Return [X, Y] of the center of cell containing provided text 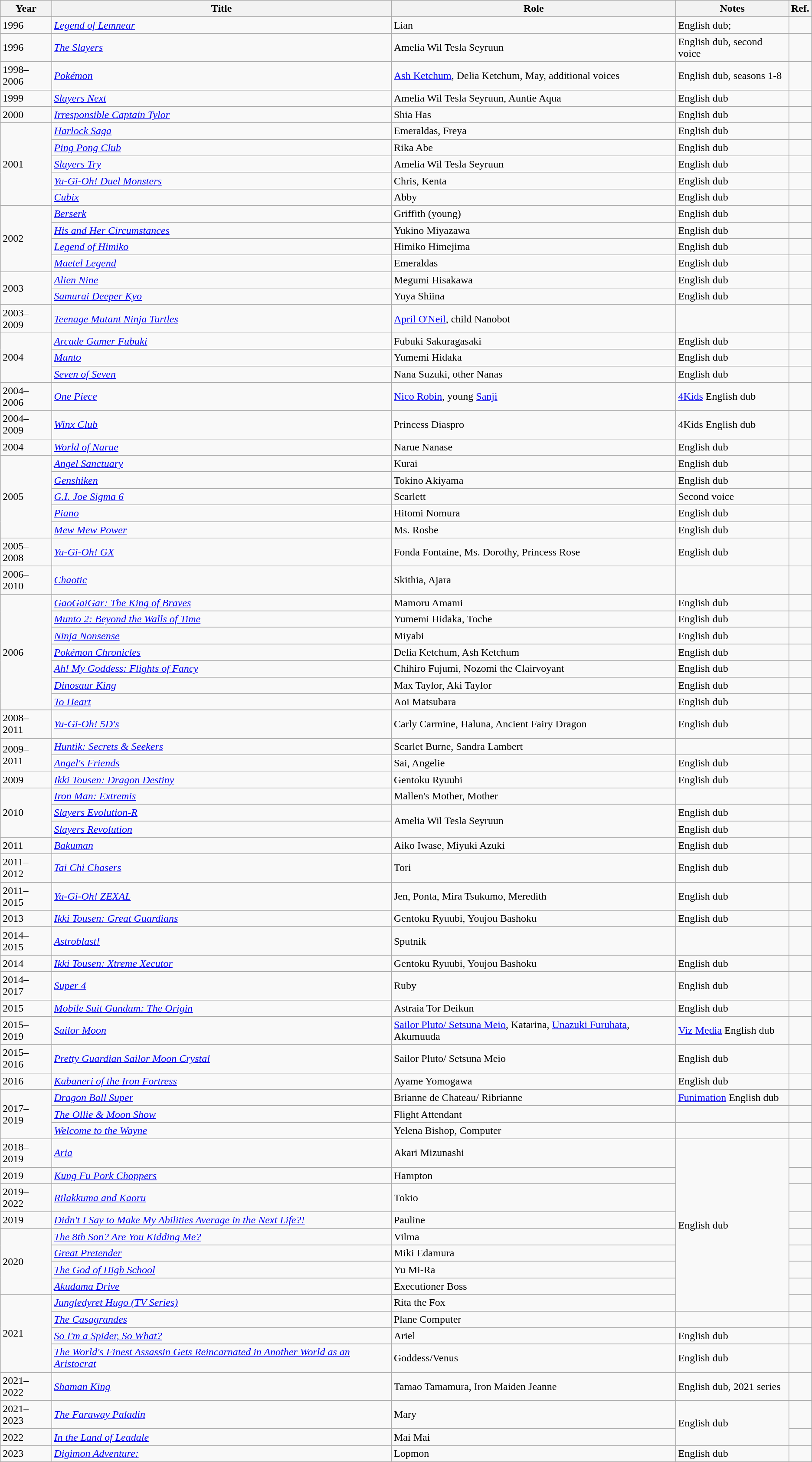
Flight Attendant [534, 1114]
Slayers Try [222, 164]
Year [26, 9]
Viz Media English dub [732, 1030]
2015–2016 [26, 1059]
Tamao Tamamura, Iron Maiden Jeanne [534, 1386]
Genshiken [222, 480]
Ms. Rosbe [534, 530]
2014–2017 [26, 986]
Yelena Bishop, Computer [534, 1130]
One Piece [222, 397]
Ikki Tousen: Dragon Destiny [222, 779]
Yu-Gi-Oh! ZEXAL [222, 897]
English dub; [732, 25]
Ping Pong Club [222, 148]
His and Her Circumstances [222, 230]
Slayers Revolution [222, 829]
Goddess/Venus [534, 1358]
Mamoru Amami [534, 603]
Pokémon [222, 76]
Emeraldas, Freya [534, 131]
Slayers Evolution-R [222, 812]
Rita the Fox [534, 1303]
Sailor Pluto/ Setsuna Meio [534, 1059]
Ikki Tousen: Great Guardians [222, 919]
Miyabi [534, 636]
Legend of Lemnear [222, 25]
Super 4 [222, 986]
2002 [26, 238]
Jen, Ponta, Mira Tsukumo, Meredith [534, 897]
Yu-Gi-Oh! 5D's [222, 724]
Funimation English dub [732, 1097]
English dub, seasons 1-8 [732, 76]
1999 [26, 98]
Plane Computer [534, 1319]
2013 [26, 919]
Yumemi Hidaka [534, 358]
Akari Mizunashi [534, 1153]
Aiko Iwase, Miyuki Azuki [534, 846]
Sailor Moon [222, 1030]
World of Narue [222, 447]
The God of High School [222, 1270]
2005–2008 [26, 552]
Delia Ketchum, Ash Ketchum [534, 652]
Narue Nanase [534, 447]
Scarlet Burne, Sandra Lambert [534, 746]
Brianne de Chateau/ Ribrianne [534, 1097]
Tokino Akiyama [534, 480]
2021 [26, 1333]
Sai, Angelie [534, 763]
2003 [26, 288]
Mew Mew Power [222, 530]
Pauline [534, 1220]
2003–2009 [26, 319]
Ayame Yomogawa [534, 1081]
Sputnik [534, 941]
2014–2015 [26, 941]
Akudama Drive [222, 1286]
2015–2019 [26, 1030]
Princess Diaspro [534, 424]
Teenage Mutant Ninja Turtles [222, 319]
2006–2010 [26, 581]
2004–2009 [26, 424]
2022 [26, 1437]
2023 [26, 1453]
Slayers Next [222, 98]
Legend of Himiko [222, 247]
Miki Edamura [534, 1253]
Hampton [534, 1176]
G.I. Joe Sigma 6 [222, 496]
Fubuki Sakuragasaki [534, 341]
Ruby [534, 986]
2020 [26, 1262]
Chaotic [222, 581]
Tokio [534, 1198]
Title [222, 9]
Berserk [222, 214]
Dinosaur King [222, 685]
To Heart [222, 702]
Seven of Seven [222, 374]
Welcome to the Wayne [222, 1130]
Megumi Hisakawa [534, 280]
Yu Mi-Ra [534, 1270]
Lopmon [534, 1453]
Maetel Legend [222, 263]
Max Taylor, Aki Taylor [534, 685]
Kung Fu Pork Choppers [222, 1176]
Kurai [534, 463]
Jungledyret Hugo (TV Series) [222, 1303]
Rika Abe [534, 148]
2009–2011 [26, 755]
Ikki Tousen: Xtreme Xecutor [222, 963]
Yu-Gi-Oh! Duel Monsters [222, 181]
Fonda Fontaine, Ms. Dorothy, Princess Rose [534, 552]
Gentoku Ryuubi [534, 779]
2001 [26, 164]
Skithia, Ajara [534, 581]
Iron Man: Extremis [222, 796]
Rilakkuma and Kaoru [222, 1198]
2014 [26, 963]
Ariel [534, 1336]
The 8th Son? Are You Kidding Me? [222, 1237]
Tori [534, 868]
Nico Robin, young Sanji [534, 397]
Astraia Tor Deikun [534, 1008]
In the Land of Leadale [222, 1437]
Huntik: Secrets & Seekers [222, 746]
Shaman King [222, 1386]
Piano [222, 513]
Alien Nine [222, 280]
English dub, second voice [732, 48]
2000 [26, 115]
Yukino Miyazawa [534, 230]
Shia Has [534, 115]
Ref. [800, 9]
Kabaneri of the Iron Fortress [222, 1081]
Winx Club [222, 424]
Chihiro Fujumi, Nozomi the Clairvoyant [534, 669]
Astroblast! [222, 941]
Abby [534, 197]
2021–2022 [26, 1386]
2005 [26, 496]
Yuya Shiina [534, 296]
Ah! My Goddess: Flights of Fancy [222, 669]
Ninja Nonsense [222, 636]
2017–2019 [26, 1114]
2011–2015 [26, 897]
Dragon Ball Super [222, 1097]
Carly Carmine, Haluna, Ancient Fairy Dragon [534, 724]
Emeraldas [534, 263]
Cubix [222, 197]
Yu-Gi-Oh! GX [222, 552]
2021–2023 [26, 1415]
1998–2006 [26, 76]
Mary [534, 1415]
The Ollie & Moon Show [222, 1114]
Vilma [534, 1237]
The Casagrandes [222, 1319]
Aria [222, 1153]
Amelia Wil Tesla Seyruun, Auntie Aqua [534, 98]
Mallen's Mother, Mother [534, 796]
Lian [534, 25]
2019–2022 [26, 1198]
Sailor Pluto/ Setsuna Meio, Katarina, Unazuki Furuhata, Akumuuda [534, 1030]
Scarlett [534, 496]
Bakuman [222, 846]
2011–2012 [26, 868]
Angel Sanctuary [222, 463]
Samurai Deeper Kyo [222, 296]
Harlock Saga [222, 131]
English dub, 2021 series [732, 1386]
Great Pretender [222, 1253]
The Faraway Paladin [222, 1415]
Digimon Adventure: [222, 1453]
So I'm a Spider, So What? [222, 1336]
2008–2011 [26, 724]
Pretty Guardian Sailor Moon Crystal [222, 1059]
2010 [26, 812]
Tai Chi Chasers [222, 868]
2004–2006 [26, 397]
Hitomi Nomura [534, 513]
Role [534, 9]
Himiko Himejima [534, 247]
Executioner Boss [534, 1286]
Arcade Gamer Fubuki [222, 341]
2009 [26, 779]
GaoGaiGar: The King of Braves [222, 603]
Notes [732, 9]
2011 [26, 846]
Ash Ketchum, Delia Ketchum, May, additional voices [534, 76]
2015 [26, 1008]
2006 [26, 652]
Yumemi Hidaka, Toche [534, 619]
The World's Finest Assassin Gets Reincarnated in Another World as an Aristocrat [222, 1358]
Mai Mai [534, 1437]
Nana Suzuki, other Nanas [534, 374]
April O'Neil, child Nanobot [534, 319]
2018–2019 [26, 1153]
Chris, Kenta [534, 181]
The Slayers [222, 48]
Mobile Suit Gundam: The Origin [222, 1008]
Didn't I Say to Make My Abilities Average in the Next Life?! [222, 1220]
2016 [26, 1081]
Irresponsible Captain Tylor [222, 115]
Pokémon Chronicles [222, 652]
Griffith (young) [534, 214]
Second voice [732, 496]
Angel's Friends [222, 763]
Munto [222, 358]
Munto 2: Beyond the Walls of Time [222, 619]
Aoi Matsubara [534, 702]
